Search for the cell housing the specified text and yield its (X, Y) center coordinate. 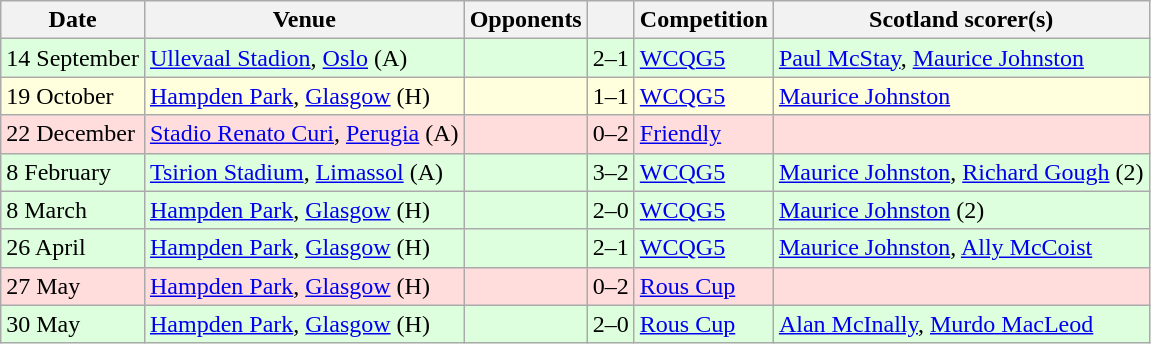
Opponents (526, 20)
1–1 (610, 96)
Paul McStay, Maurice Johnston (961, 58)
Maurice Johnston, Richard Gough (2) (961, 172)
19 October (73, 96)
Tsirion Stadium, Limassol (A) (304, 172)
Ullevaal Stadion, Oslo (A) (304, 58)
3–2 (610, 172)
Friendly (704, 134)
26 April (73, 248)
Stadio Renato Curi, Perugia (A) (304, 134)
Maurice Johnston (2) (961, 210)
Date (73, 20)
27 May (73, 286)
30 May (73, 324)
Maurice Johnston (961, 96)
Competition (704, 20)
Venue (304, 20)
22 December (73, 134)
Alan McInally, Murdo MacLeod (961, 324)
Maurice Johnston, Ally McCoist (961, 248)
14 September (73, 58)
Scotland scorer(s) (961, 20)
8 March (73, 210)
8 February (73, 172)
